Return [x, y] of the center of cell containing provided text 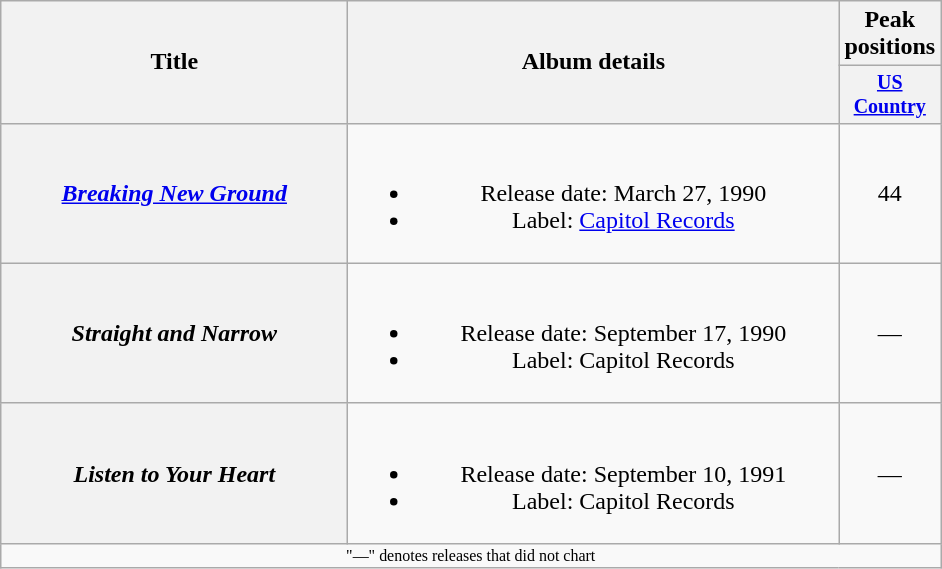
Release date: September 17, 1990Label: Capitol Records [594, 333]
Breaking New Ground [174, 193]
Release date: March 27, 1990Label: Capitol Records [594, 193]
US Country [890, 94]
Peak positions [890, 34]
Straight and Narrow [174, 333]
Listen to Your Heart [174, 473]
Release date: September 10, 1991Label: Capitol Records [594, 473]
"—" denotes releases that did not chart [471, 555]
Title [174, 62]
Album details [594, 62]
44 [890, 193]
